Return (X, Y) of the center of cell containing provided text 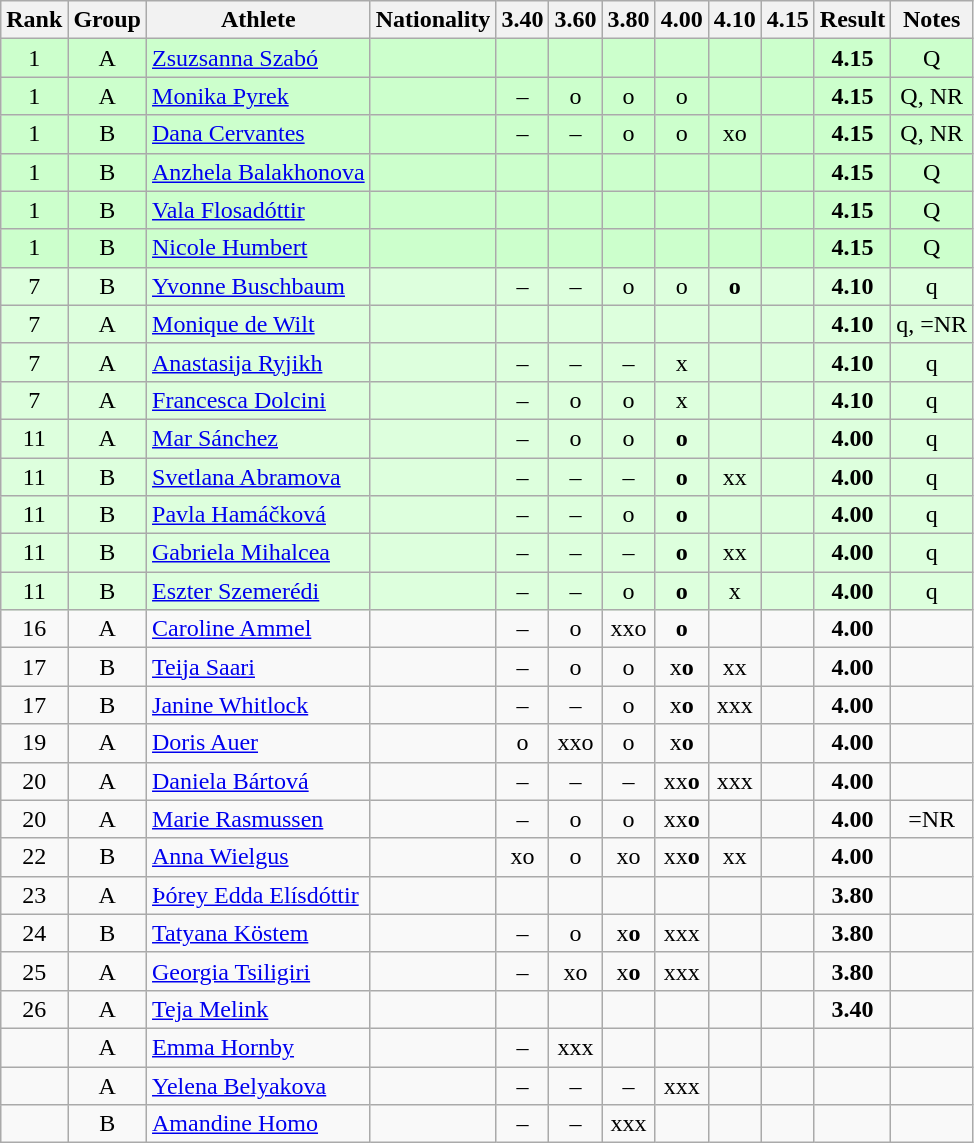
Nationality (433, 20)
=NR (932, 819)
Þórey Edda Elísdóttir (259, 895)
Gabriela Mihalcea (259, 553)
Dana Cervantes (259, 134)
Doris Auer (259, 743)
3.60 (576, 20)
26 (34, 1009)
Yelena Belyakova (259, 1085)
Anzhela Balakhonova (259, 172)
Teja Melink (259, 1009)
Anastasija Ryjikh (259, 362)
25 (34, 971)
23 (34, 895)
Zsuzsanna Szabó (259, 58)
Vala Flosadóttir (259, 210)
Janine Whitlock (259, 705)
Georgia Tsiligiri (259, 971)
Emma Hornby (259, 1047)
16 (34, 629)
Rank (34, 20)
Athlete (259, 20)
19 (34, 743)
Marie Rasmussen (259, 819)
Caroline Ammel (259, 629)
Result (852, 20)
Anna Wielgus (259, 857)
Daniela Bártová (259, 781)
Mar Sánchez (259, 438)
Nicole Humbert (259, 248)
Monique de Wilt (259, 324)
Tatyana Köstem (259, 933)
Francesca Dolcini (259, 400)
Pavla Hamáčková (259, 515)
Notes (932, 20)
Svetlana Abramova (259, 477)
22 (34, 857)
Group (108, 20)
Yvonne Buschbaum (259, 286)
Monika Pyrek (259, 96)
Teija Saari (259, 667)
Eszter Szemerédi (259, 591)
Amandine Homo (259, 1124)
24 (34, 933)
q, =NR (932, 324)
